Determine the [X, Y] coordinate at the center of the cell enclosing the given text.  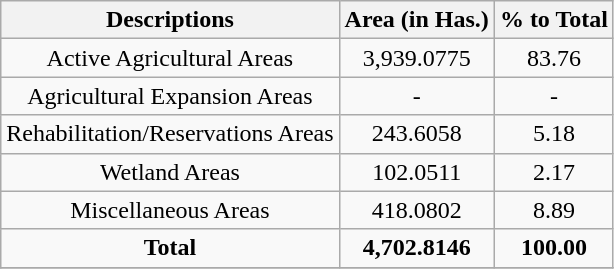
102.0511 [416, 172]
Miscellaneous Areas [170, 210]
Wetland Areas [170, 172]
% to Total [554, 20]
Total [170, 248]
4,702.8146 [416, 248]
243.6058 [416, 134]
Active Agricultural Areas [170, 58]
83.76 [554, 58]
100.00 [554, 248]
Agricultural Expansion Areas [170, 96]
Descriptions [170, 20]
3,939.0775 [416, 58]
5.18 [554, 134]
Area (in Has.) [416, 20]
8.89 [554, 210]
Rehabilitation/Reservations Areas [170, 134]
418.0802 [416, 210]
2.17 [554, 172]
